Determine the [x, y] coordinate at the center of the cell enclosing the given text.  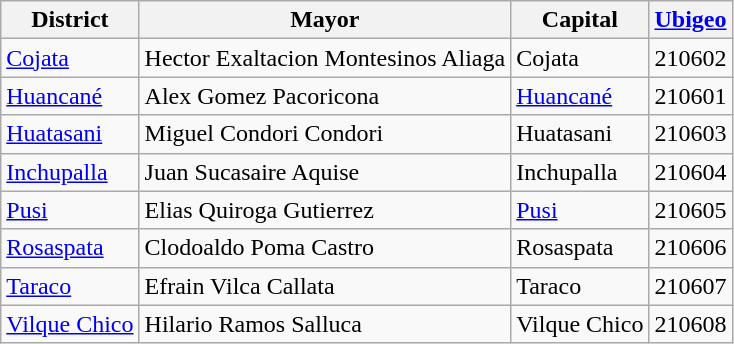
210603 [690, 134]
210608 [690, 324]
Miguel Condori Condori [325, 134]
Clodoaldo Poma Castro [325, 248]
210607 [690, 286]
Hector Exaltacion Montesinos Aliaga [325, 58]
210604 [690, 172]
Elias Quiroga Gutierrez [325, 210]
210602 [690, 58]
210605 [690, 210]
District [70, 20]
Hilario Ramos Salluca [325, 324]
Capital [580, 20]
210601 [690, 96]
Ubigeo [690, 20]
Mayor [325, 20]
210606 [690, 248]
Juan Sucasaire Aquise [325, 172]
Alex Gomez Pacoricona [325, 96]
Efrain Vilca Callata [325, 286]
